Identify which cell holds the provided text, then report its [x, y] central coordinate. 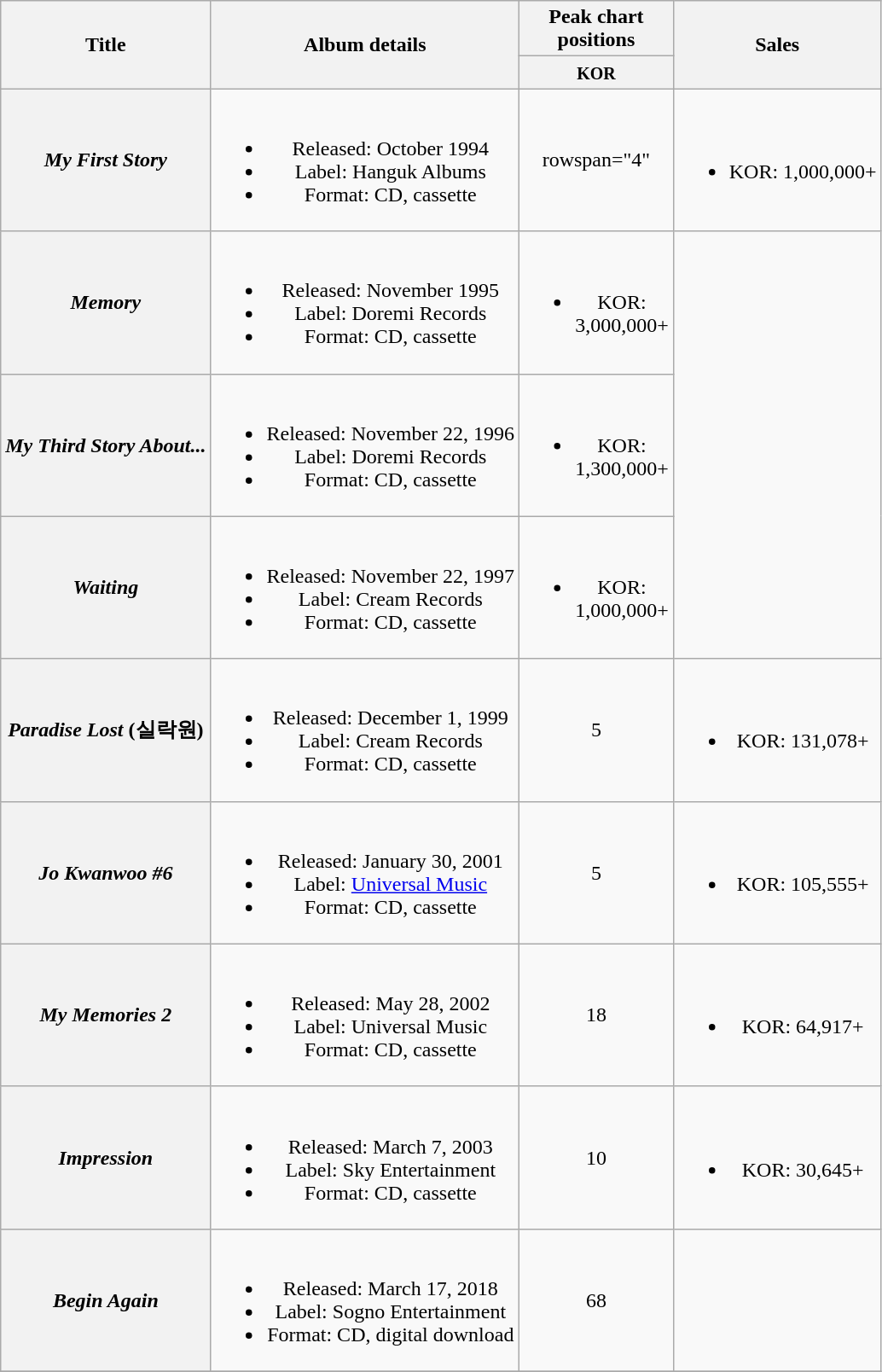
My Memories 2 [106, 1015]
Memory [106, 302]
Released: May 28, 2002Label: Universal MusicFormat: CD, cassette [365, 1015]
KOR: 64,917+ [777, 1015]
Released: October 1994Label: Hanguk AlbumsFormat: CD, cassette [365, 160]
10 [597, 1157]
Released: November 1995Label: Doremi RecordsFormat: CD, cassette [365, 302]
Released: November 22, 1996Label: Doremi RecordsFormat: CD, cassette [365, 445]
Peak chart positions [597, 29]
Released: March 7, 2003Label: Sky EntertainmentFormat: CD, cassette [365, 1157]
Impression [106, 1157]
My First Story [106, 160]
My Third Story About... [106, 445]
KOR [597, 73]
KOR: 30,645+ [777, 1157]
Waiting [106, 587]
Paradise Lost (실락원) [106, 730]
Released: March 17, 2018Label: Sogno EntertainmentFormat: CD, digital download [365, 1300]
KOR: 1,300,000+ [597, 445]
KOR: 3,000,000+ [597, 302]
KOR: 131,078+ [777, 730]
18 [597, 1015]
rowspan="4" [597, 160]
Title [106, 44]
Released: January 30, 2001Label: Universal MusicFormat: CD, cassette [365, 872]
Sales [777, 44]
Jo Kwanwoo #6 [106, 872]
Released: December 1, 1999Label: Cream RecordsFormat: CD, cassette [365, 730]
Album details [365, 44]
68 [597, 1300]
KOR: 105,555+ [777, 872]
Begin Again [106, 1300]
Released: November 22, 1997Label: Cream RecordsFormat: CD, cassette [365, 587]
